Return the (x, y) coordinate for the center point of the cell that contains the specified text.  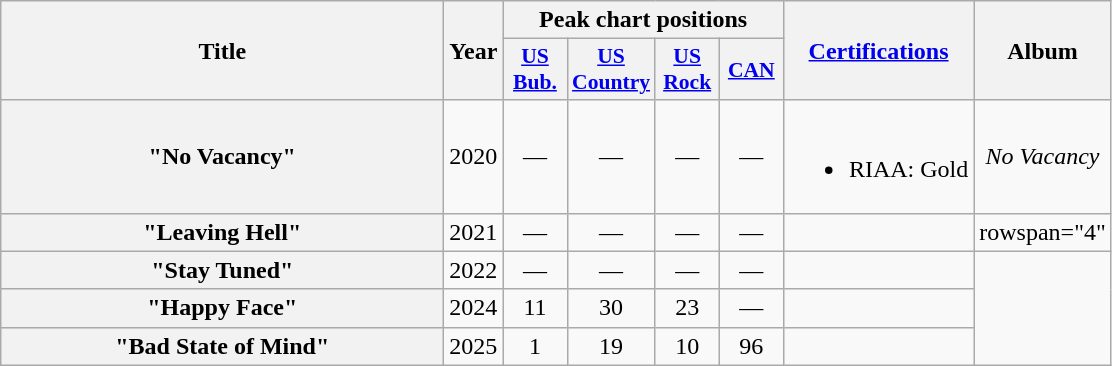
2024 (474, 308)
Year (474, 50)
USCountry (611, 70)
1 (535, 346)
"Stay Tuned" (222, 270)
CAN (751, 70)
23 (687, 308)
USRock (687, 70)
19 (611, 346)
30 (611, 308)
11 (535, 308)
2022 (474, 270)
"Bad State of Mind" (222, 346)
Album (1043, 50)
rowspan="4" (1043, 232)
Peak chart positions (643, 20)
10 (687, 346)
2020 (474, 156)
USBub. (535, 70)
RIAA: Gold (878, 156)
Certifications (878, 50)
No Vacancy (1043, 156)
2021 (474, 232)
"Leaving Hell" (222, 232)
96 (751, 346)
"No Vacancy" (222, 156)
2025 (474, 346)
"Happy Face" (222, 308)
Title (222, 50)
